Locate the cell with the specified text and output its (x, y) center coordinate. 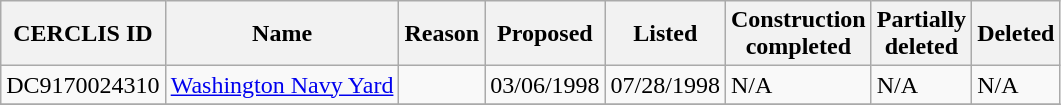
Listed (665, 34)
03/06/1998 (545, 85)
Name (282, 34)
07/28/1998 (665, 85)
Partiallydeleted (921, 34)
DC9170024310 (83, 85)
Reason (442, 34)
CERCLIS ID (83, 34)
Deleted (1016, 34)
Washington Navy Yard (282, 85)
Proposed (545, 34)
Constructioncompleted (798, 34)
